Capture the cell that displays the provided text and extract its [x, y] central coordinate. 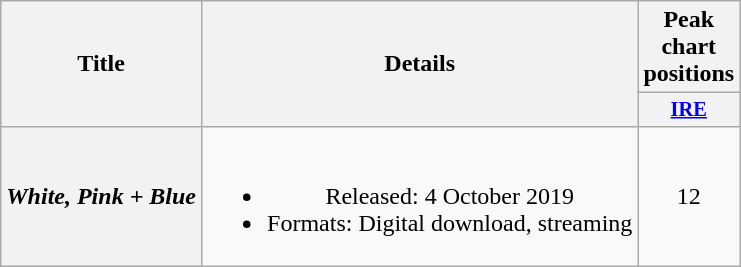
Released: 4 October 2019Formats: Digital download, streaming [420, 196]
IRE [689, 110]
White, Pink + Blue [102, 196]
Title [102, 64]
Peak chart positions [689, 47]
12 [689, 196]
Details [420, 64]
